Determine the (X, Y) coordinate at the center of the cell enclosing the given text.  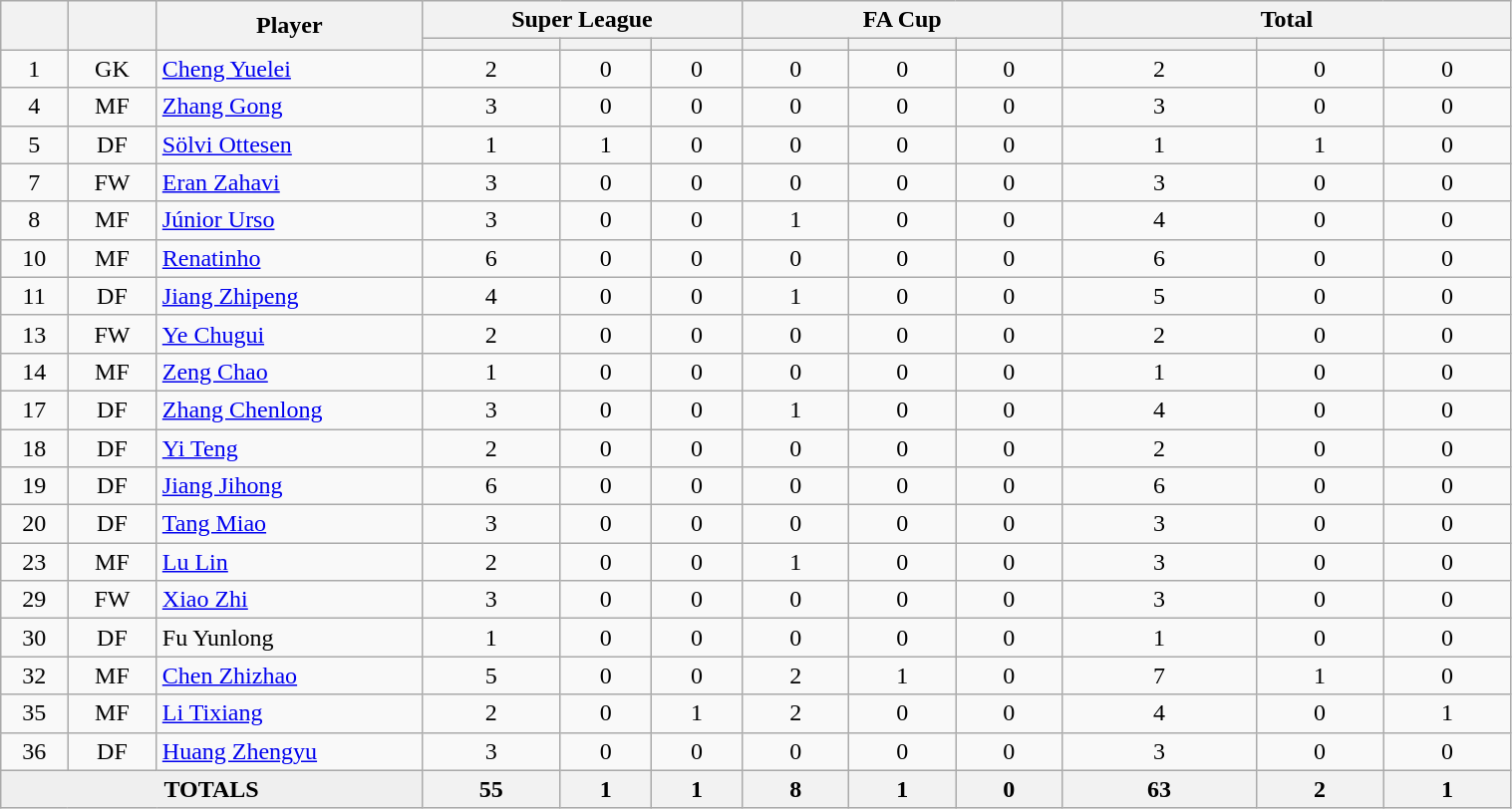
35 (34, 713)
29 (34, 600)
32 (34, 675)
Tang Miao (289, 524)
17 (34, 409)
FA Cup (903, 20)
36 (34, 751)
Super League (582, 20)
Player (289, 26)
Sölvi Ottesen (289, 144)
TOTALS (211, 789)
Eran Zahavi (289, 182)
20 (34, 524)
23 (34, 562)
18 (34, 447)
10 (34, 258)
Li Tixiang (289, 713)
Zhang Chenlong (289, 409)
Cheng Yuelei (289, 69)
Zhang Gong (289, 107)
Jiang Jihong (289, 486)
Fu Yunlong (289, 638)
14 (34, 372)
Lu Lin (289, 562)
Jiang Zhipeng (289, 296)
Zeng Chao (289, 372)
Total (1287, 20)
55 (490, 789)
Júnior Urso (289, 220)
Chen Zhizhao (289, 675)
Ye Chugui (289, 334)
63 (1159, 789)
Huang Zhengyu (289, 751)
GK (113, 69)
19 (34, 486)
Yi Teng (289, 447)
13 (34, 334)
11 (34, 296)
30 (34, 638)
Renatinho (289, 258)
Xiao Zhi (289, 600)
